Search for the cell housing the specified text and yield its [X, Y] center coordinate. 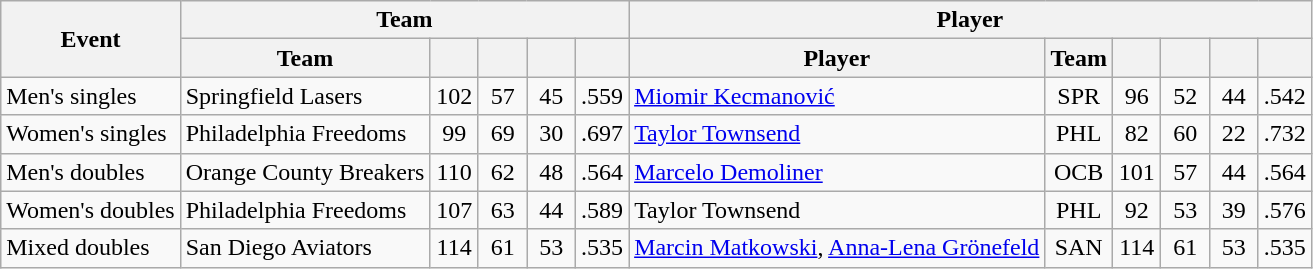
30 [552, 134]
96 [1136, 96]
92 [1136, 210]
Marcin Matkowski, Anna-Lena Grönefeld [837, 248]
101 [1136, 172]
102 [454, 96]
.576 [1284, 210]
OCB [1079, 172]
Miomir Kecmanović [837, 96]
Men's doubles [90, 172]
52 [1186, 96]
45 [552, 96]
Men's singles [90, 96]
110 [454, 172]
San Diego Aviators [305, 248]
82 [1136, 134]
.589 [602, 210]
Mixed doubles [90, 248]
63 [502, 210]
62 [502, 172]
.559 [602, 96]
SPR [1079, 96]
Women's doubles [90, 210]
.697 [602, 134]
Orange County Breakers [305, 172]
99 [454, 134]
Springfield Lasers [305, 96]
Women's singles [90, 134]
Marcelo Demoliner [837, 172]
60 [1186, 134]
SAN [1079, 248]
Event [90, 39]
39 [1234, 210]
.542 [1284, 96]
69 [502, 134]
107 [454, 210]
48 [552, 172]
.732 [1284, 134]
22 [1234, 134]
